Determine the [X, Y] coordinate at the center of the cell enclosing the given text.  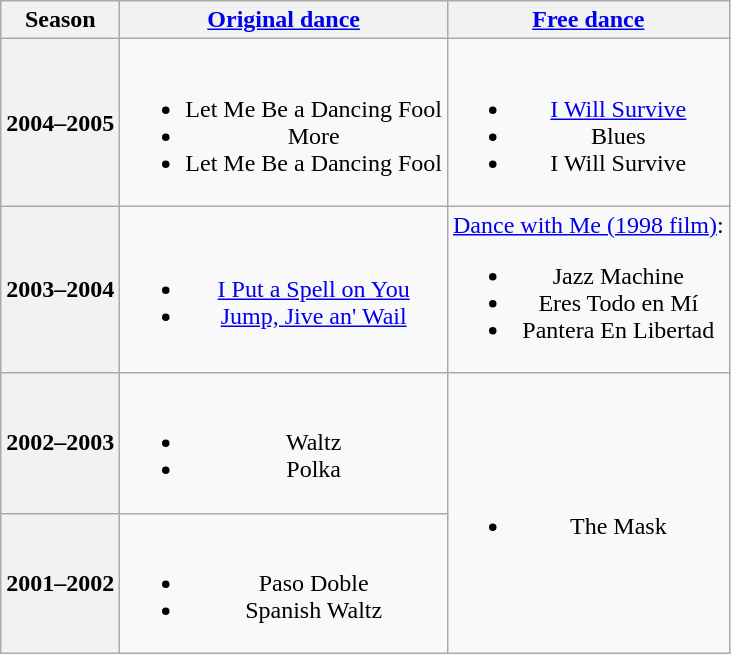
Paso DobleSpanish Waltz [284, 583]
2002–2003 [60, 443]
Let Me Be a Dancing Fool More Let Me Be a Dancing Fool [284, 122]
I Put a Spell on You Jump, Jive an' Wail [284, 290]
Dance with Me (1998 film):Jazz Machine Eres Todo en Mí Pantera En Libertad [588, 290]
2004–2005 [60, 122]
Waltz Polka [284, 443]
2001–2002 [60, 583]
2003–2004 [60, 290]
Season [60, 20]
Original dance [284, 20]
The Mask [588, 513]
I Will Survive Blues I Will Survive [588, 122]
Free dance [588, 20]
